Return (X, Y) of the center of cell containing provided text 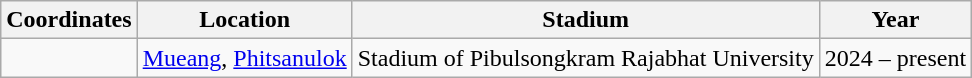
Mueang, Phitsanulok (244, 58)
Coordinates (69, 20)
Stadium of Pibulsongkram Rajabhat University (586, 58)
Location (244, 20)
Year (895, 20)
2024 – present (895, 58)
Stadium (586, 20)
